Output the (x, y) coordinate of the center of the cell containing the given text.  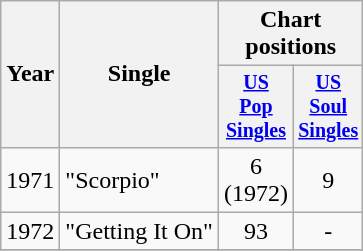
Year (30, 74)
"Scorpio" (140, 180)
1971 (30, 180)
Single (140, 74)
1972 (30, 231)
"Getting It On" (140, 231)
Chart positions (290, 34)
USPop Singles (256, 106)
93 (256, 231)
6 (1972) (256, 180)
USSoul Singles (328, 106)
9 (328, 180)
- (328, 231)
